Capture the cell that displays the provided text and extract its [X, Y] central coordinate. 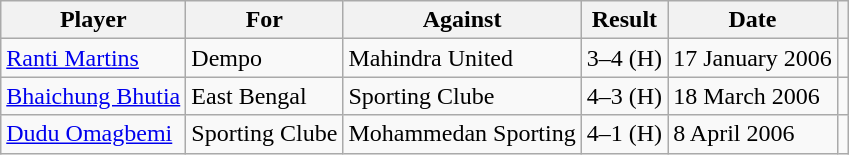
17 January 2006 [753, 58]
4–3 (H) [624, 96]
Against [462, 20]
3–4 (H) [624, 58]
Player [94, 20]
East Bengal [264, 96]
Ranti Martins [94, 58]
Bhaichung Bhutia [94, 96]
Dempo [264, 58]
18 March 2006 [753, 96]
Mahindra United [462, 58]
For [264, 20]
Date [753, 20]
Result [624, 20]
4–1 (H) [624, 134]
8 April 2006 [753, 134]
Mohammedan Sporting [462, 134]
Dudu Omagbemi [94, 134]
